For the text-containing cell, return its midpoint in [X, Y] coordinate format. 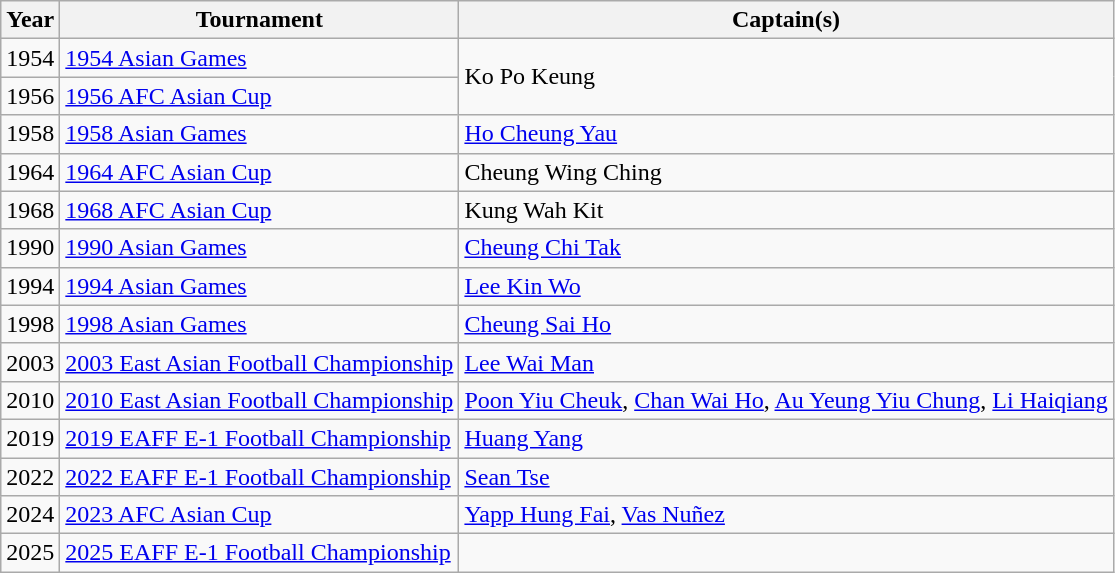
Kung Wah Kit [786, 210]
1998 Asian Games [260, 324]
2003 [30, 362]
Cheung Wing Ching [786, 172]
1964 [30, 172]
1964 AFC Asian Cup [260, 172]
Year [30, 20]
Ho Cheung Yau [786, 134]
Poon Yiu Cheuk, Chan Wai Ho, Au Yeung Yiu Chung, Li Haiqiang [786, 400]
1998 [30, 324]
1994 [30, 286]
1990 [30, 248]
1954 [30, 58]
Yapp Hung Fai, Vas Nuñez [786, 515]
Cheung Sai Ho [786, 324]
1994 Asian Games [260, 286]
2019 EAFF E-1 Football Championship [260, 438]
Lee Kin Wo [786, 286]
1968 [30, 210]
Tournament [260, 20]
1956 [30, 96]
1958 Asian Games [260, 134]
2023 AFC Asian Cup [260, 515]
Captain(s) [786, 20]
1954 Asian Games [260, 58]
2019 [30, 438]
2003 East Asian Football Championship [260, 362]
1968 AFC Asian Cup [260, 210]
2010 East Asian Football Championship [260, 400]
1958 [30, 134]
Lee Wai Man [786, 362]
2025 [30, 553]
Cheung Chi Tak [786, 248]
Ko Po Keung [786, 77]
2024 [30, 515]
2022 EAFF E-1 Football Championship [260, 477]
Sean Tse [786, 477]
2025 EAFF E-1 Football Championship [260, 553]
1990 Asian Games [260, 248]
2022 [30, 477]
2010 [30, 400]
1956 AFC Asian Cup [260, 96]
Huang Yang [786, 438]
